Extract the (X, Y) coordinate from the center of the cell holding the provided text.  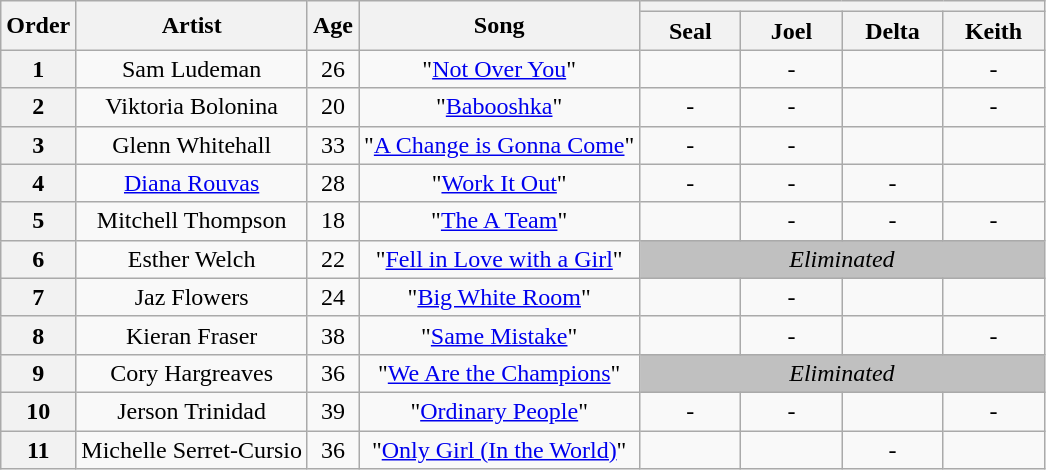
"A Change is Gonna Come" (500, 145)
5 (38, 221)
33 (332, 145)
"Not Over You" (500, 69)
Cory Hargreaves (192, 373)
26 (332, 69)
Artist (192, 26)
Diana Rouvas (192, 183)
Delta (892, 31)
9 (38, 373)
"Ordinary People" (500, 411)
Sam Ludeman (192, 69)
"Only Girl (In the World)" (500, 449)
22 (332, 259)
Viktoria Bolonina (192, 107)
10 (38, 411)
Jerson Trinidad (192, 411)
11 (38, 449)
"Work It Out" (500, 183)
2 (38, 107)
Seal (690, 31)
8 (38, 335)
"The A Team" (500, 221)
Song (500, 26)
7 (38, 297)
38 (332, 335)
39 (332, 411)
20 (332, 107)
18 (332, 221)
"We Are the Champions" (500, 373)
1 (38, 69)
"Big White Room" (500, 297)
3 (38, 145)
Keith (994, 31)
6 (38, 259)
"Babooshka" (500, 107)
24 (332, 297)
4 (38, 183)
Joel (792, 31)
Glenn Whitehall (192, 145)
Kieran Fraser (192, 335)
Michelle Serret-Cursio (192, 449)
Mitchell Thompson (192, 221)
Age (332, 26)
"Fell in Love with a Girl" (500, 259)
Order (38, 26)
28 (332, 183)
Jaz Flowers (192, 297)
Esther Welch (192, 259)
"Same Mistake" (500, 335)
